Determine the (x, y) coordinate at the center of the cell enclosing the given text.  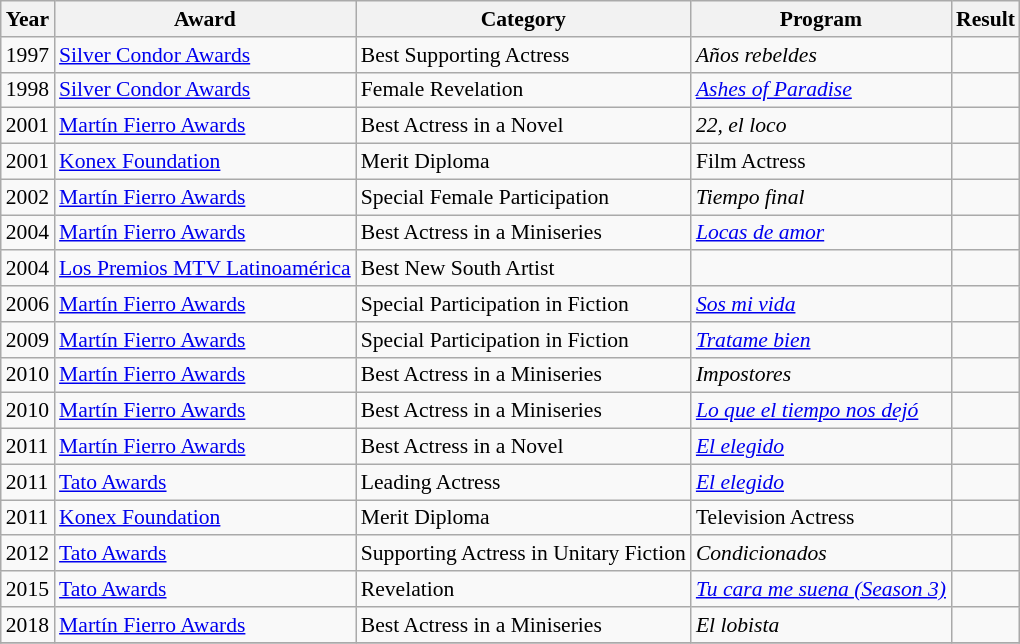
Años rebeldes (821, 55)
Best New South Artist (524, 269)
22, el loco (821, 126)
Locas de amor (821, 233)
Lo que el tiempo nos dejó (821, 411)
Tiempo final (821, 197)
Result (986, 19)
2012 (28, 554)
Film Actress (821, 162)
Tratame bien (821, 340)
Program (821, 19)
Revelation (524, 589)
2015 (28, 589)
Special Female Participation (524, 197)
1997 (28, 55)
Condicionados (821, 554)
2006 (28, 304)
Sos mi vida (821, 304)
Leading Actress (524, 482)
Ashes of Paradise (821, 90)
Los Premios MTV Latinoamérica (205, 269)
Category (524, 19)
Supporting Actress in Unitary Fiction (524, 554)
2018 (28, 625)
Award (205, 19)
Year (28, 19)
El lobista (821, 625)
Television Actress (821, 518)
Tu cara me suena (Season 3) (821, 589)
Best Supporting Actress (524, 55)
1998 (28, 90)
Impostores (821, 375)
2002 (28, 197)
Female Revelation (524, 90)
2009 (28, 340)
